Return [x, y] of the center of cell containing provided text 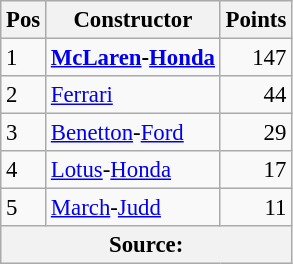
44 [256, 95]
Lotus-Honda [134, 170]
2 [24, 95]
Benetton-Ford [134, 133]
3 [24, 133]
11 [256, 208]
Ferrari [134, 95]
Points [256, 20]
McLaren-Honda [134, 58]
Source: [146, 245]
Pos [24, 20]
147 [256, 58]
29 [256, 133]
1 [24, 58]
17 [256, 170]
Constructor [134, 20]
March-Judd [134, 208]
4 [24, 170]
5 [24, 208]
